Locate the cell with the specified text and output its (x, y) center coordinate. 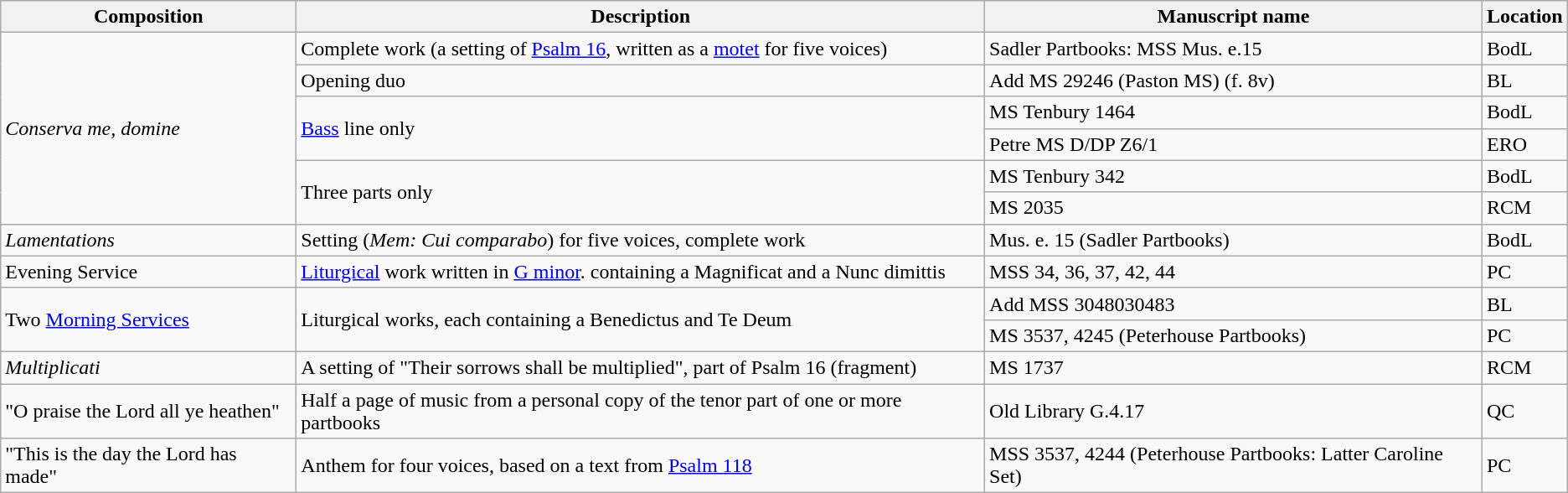
QC (1524, 411)
Evening Service (149, 272)
"This is the day the Lord has made" (149, 466)
"O praise the Lord all ye heathen" (149, 411)
Liturgical works, each containing a Benedictus and Te Deum (641, 319)
Two Morning Services (149, 319)
Mus. e. 15 (Sadler Partbooks) (1234, 240)
MSS 3537, 4244 (Peterhouse Partbooks: Latter Caroline Set) (1234, 466)
Description (641, 17)
Conserva me, domine (149, 128)
MS Tenbury 1464 (1234, 112)
ERO (1524, 144)
MS Tenbury 342 (1234, 176)
Half a page of music from a personal copy of the tenor part of one or more partbooks (641, 411)
Anthem for four voices, based on a text from Psalm 118 (641, 466)
MSS 34, 36, 37, 42, 44 (1234, 272)
Setting (Mem: Cui comparabo) for five voices, complete work (641, 240)
Location (1524, 17)
Sadler Partbooks: MSS Mus. e.15 (1234, 49)
Lamentations (149, 240)
Multiplicati (149, 367)
Opening duo (641, 80)
Old Library G.4.17 (1234, 411)
Bass line only (641, 128)
A setting of "Their sorrows shall be multiplied", part of Psalm 16 (fragment) (641, 367)
Add MSS 3048030483 (1234, 304)
Petre MS D/DP Z6/1 (1234, 144)
Add MS 29246 (Paston MS) (f. 8v) (1234, 80)
MS 2035 (1234, 208)
Composition (149, 17)
Complete work (a setting of Psalm 16, written as a motet for five voices) (641, 49)
MS 3537, 4245 (Peterhouse Partbooks) (1234, 335)
Liturgical work written in G minor. containing a Magnificat and a Nunc dimittis (641, 272)
Three parts only (641, 192)
MS 1737 (1234, 367)
Manuscript name (1234, 17)
